Detect which cell encompasses the target text, then output its (x, y) center coordinate. 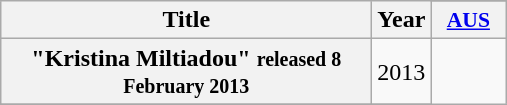
Title (186, 20)
2013 (402, 72)
Year (402, 20)
"Kristina Miltiadou" released 8 February 2013 (186, 72)
AUS (468, 20)
